Capture the cell that displays the provided text and extract its (X, Y) central coordinate. 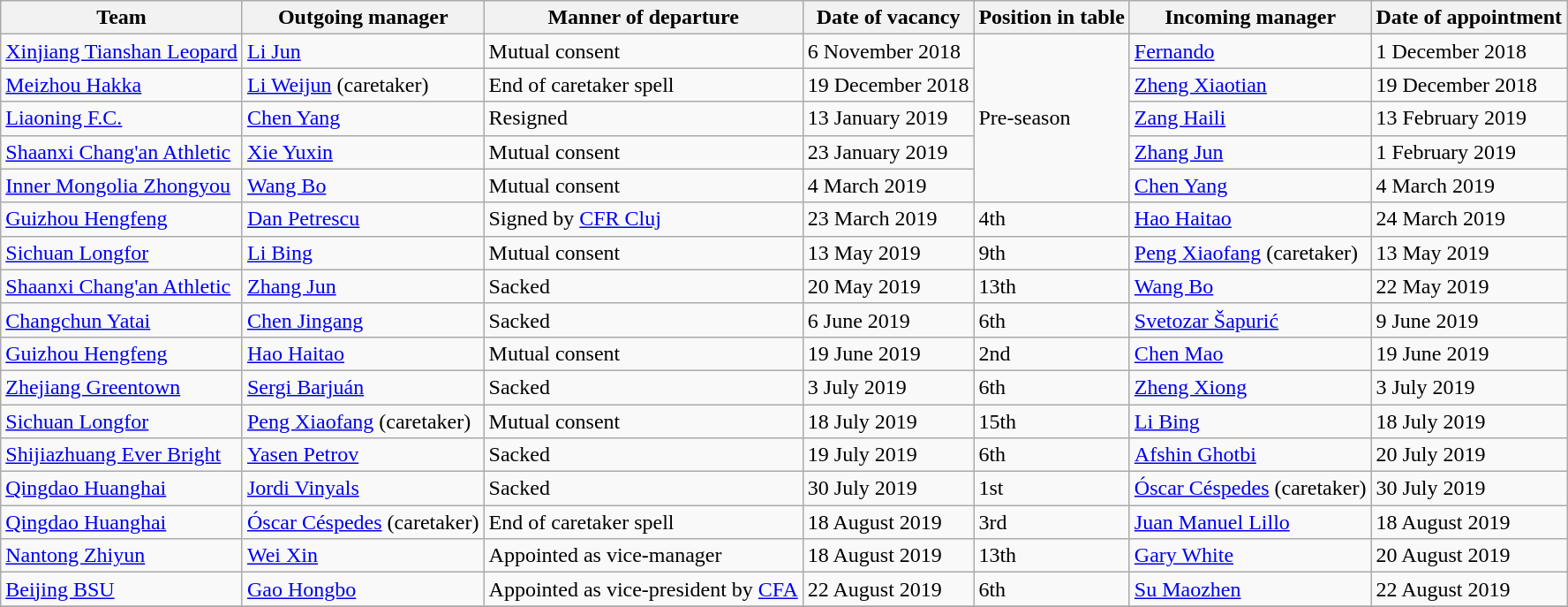
Svetozar Šapurić (1250, 320)
9th (1052, 253)
Su Maozhen (1250, 589)
Sergi Barjuán (363, 387)
Jordi Vinyals (363, 489)
4th (1052, 219)
9 June 2019 (1469, 320)
Date of appointment (1469, 18)
Nantong Zhiyun (122, 556)
Zhejiang Greentown (122, 387)
Zheng Xiong (1250, 387)
Resigned (643, 118)
2nd (1052, 353)
Zang Haili (1250, 118)
Outgoing manager (363, 18)
Gao Hongbo (363, 589)
Appointed as vice-president by CFA (643, 589)
24 March 2019 (1469, 219)
20 May 2019 (888, 286)
Signed by CFR Cluj (643, 219)
Appointed as vice-manager (643, 556)
Chen Jingang (363, 320)
13 February 2019 (1469, 118)
1st (1052, 489)
3rd (1052, 522)
Changchun Yatai (122, 320)
Li Jun (363, 51)
15th (1052, 421)
Meizhou Hakka (122, 85)
Beijing BSU (122, 589)
1 February 2019 (1469, 152)
Xinjiang Tianshan Leopard (122, 51)
23 March 2019 (888, 219)
1 December 2018 (1469, 51)
Gary White (1250, 556)
Afshin Ghotbi (1250, 455)
20 July 2019 (1469, 455)
Juan Manuel Lillo (1250, 522)
20 August 2019 (1469, 556)
19 July 2019 (888, 455)
Date of vacancy (888, 18)
Chen Mao (1250, 353)
Xie Yuxin (363, 152)
Yasen Petrov (363, 455)
Shijiazhuang Ever Bright (122, 455)
Dan Petrescu (363, 219)
Fernando (1250, 51)
6 November 2018 (888, 51)
Incoming manager (1250, 18)
13 January 2019 (888, 118)
Pre-season (1052, 118)
23 January 2019 (888, 152)
Li Weijun (caretaker) (363, 85)
Position in table (1052, 18)
Zheng Xiaotian (1250, 85)
22 May 2019 (1469, 286)
6 June 2019 (888, 320)
Team (122, 18)
Inner Mongolia Zhongyou (122, 186)
Wei Xin (363, 556)
Liaoning F.C. (122, 118)
Manner of departure (643, 18)
